Extract the (X, Y) coordinate from the center of the cell holding the provided text.  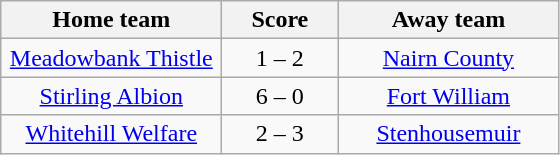
Stenhousemuir (448, 134)
Meadowbank Thistle (112, 58)
Whitehill Welfare (112, 134)
Away team (448, 20)
Nairn County (448, 58)
1 – 2 (280, 58)
6 – 0 (280, 96)
Stirling Albion (112, 96)
Fort William (448, 96)
Score (280, 20)
Home team (112, 20)
2 – 3 (280, 134)
